For the text-containing cell, return its midpoint in [X, Y] coordinate format. 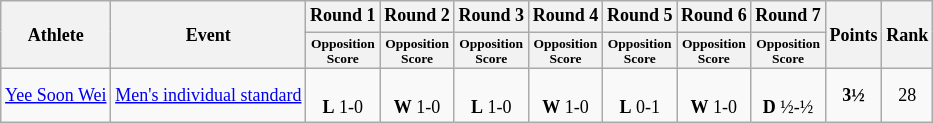
Rank [908, 35]
Round 6 [714, 16]
Round 5 [640, 16]
Round 3 [491, 16]
Round 2 [417, 16]
L 0-1 [640, 96]
Round 4 [565, 16]
Yee Soon Wei [56, 96]
Round 1 [343, 16]
Event [208, 35]
Round 7 [788, 16]
Athlete [56, 35]
28 [908, 96]
Points [854, 35]
D ½-½ [788, 96]
Men's individual standard [208, 96]
3½ [854, 96]
